For the text-containing cell, return its midpoint in [x, y] coordinate format. 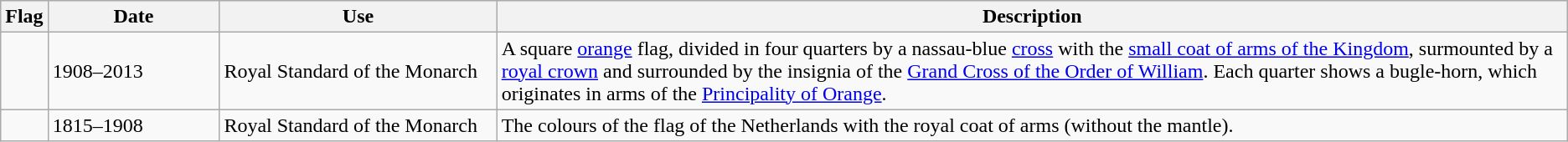
Description [1032, 17]
1815–1908 [134, 125]
1908–2013 [134, 71]
Use [358, 17]
The colours of the flag of the Netherlands with the royal coat of arms (without the mantle). [1032, 125]
Date [134, 17]
Flag [24, 17]
